Find where the given text appears and provide that cell's center as [X, Y] coordinate. 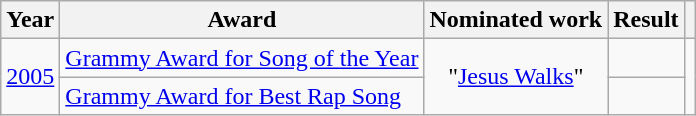
Year [30, 20]
Nominated work [516, 20]
2005 [30, 77]
Grammy Award for Song of the Year [242, 58]
Grammy Award for Best Rap Song [242, 96]
"Jesus Walks" [516, 77]
Result [646, 20]
Award [242, 20]
